From the cell containing the given text, extract its center point as (x, y) coordinate. 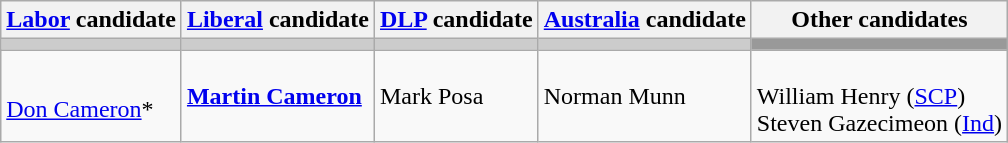
DLP candidate (456, 20)
Mark Posa (456, 96)
Norman Munn (644, 96)
William Henry (SCP) Steven Gazecimeon (Ind) (879, 96)
Liberal candidate (278, 20)
Other candidates (879, 20)
Australia candidate (644, 20)
Don Cameron* (92, 96)
Labor candidate (92, 20)
Martin Cameron (278, 96)
